Return [x, y] of the center of cell containing provided text 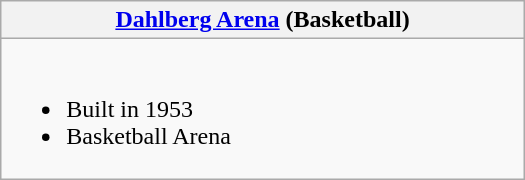
Dahlberg Arena (Basketball) [263, 20]
Built in 1953Basketball Arena [263, 109]
